Find where the given text appears and provide that cell's center as [X, Y] coordinate. 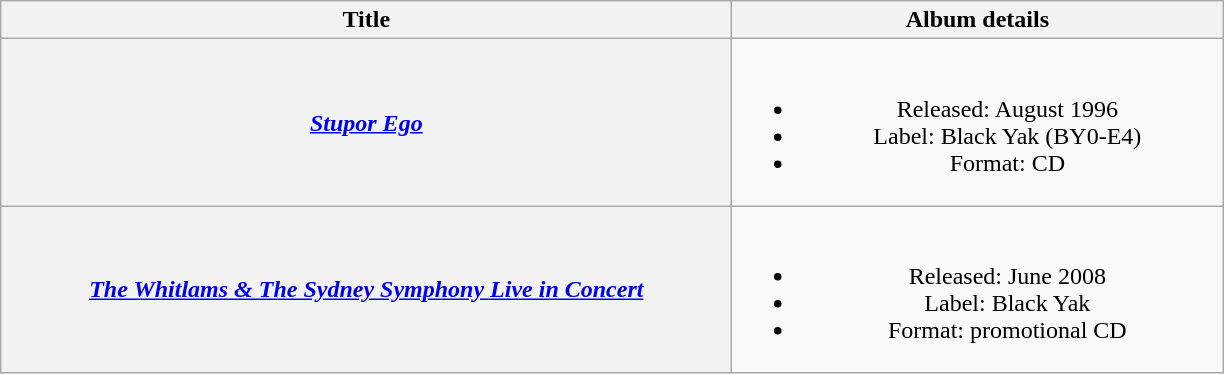
Title [366, 20]
Stupor Ego [366, 122]
The Whitlams & The Sydney Symphony Live in Concert [366, 290]
Album details [978, 20]
Released: August 1996Label: Black Yak (BY0-E4)Format: CD [978, 122]
Released: June 2008Label: Black YakFormat: promotional CD [978, 290]
